Capture the cell that displays the provided text and extract its [x, y] central coordinate. 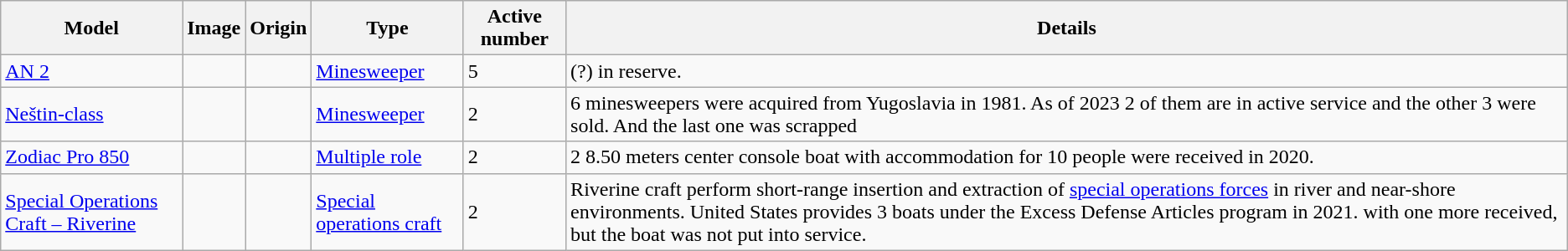
Special Operations Craft – Riverine [92, 212]
Active number [514, 28]
2 8.50 meters center console boat with accommodation for 10 people were received in 2020. [1067, 157]
Multiple role [387, 157]
Type [387, 28]
Model [92, 28]
AN 2 [92, 71]
Origin [278, 28]
(?) in reserve. [1067, 71]
Zodiac Pro 850 [92, 157]
Details [1067, 28]
Image [214, 28]
Neštin-class [92, 114]
Special operations craft [387, 212]
5 [514, 71]
